Find where the given text appears and provide that cell's center as [X, Y] coordinate. 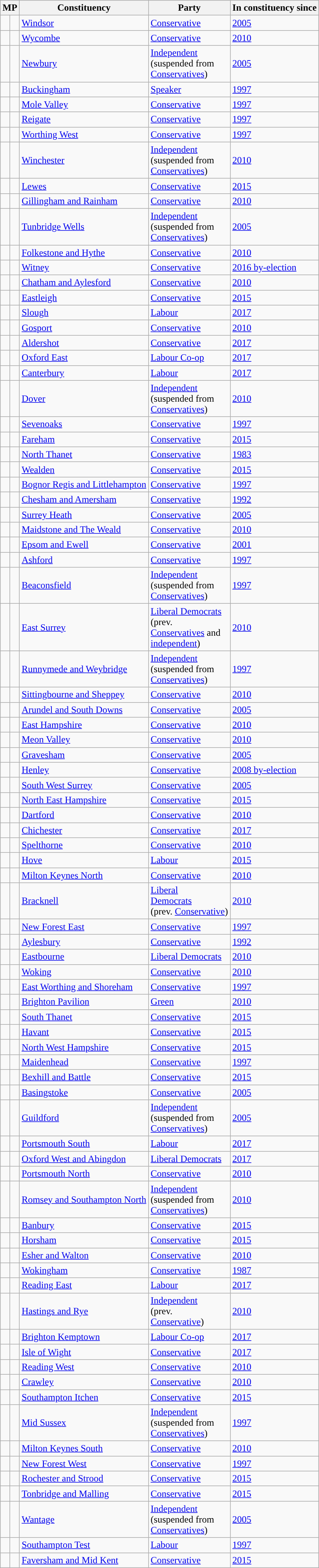
East Worthing and Shoreham [84, 987]
Aylesbury [84, 942]
North East Hampshire [84, 800]
Party [190, 8]
Sittingbourne and Sheppey [84, 695]
LiberalDemocrats(prev. Conservative) [190, 901]
Brighton Kemptown [84, 1337]
Newbury [84, 64]
Constituency [84, 8]
Folkestone and Hythe [84, 253]
MP [10, 8]
Buckingham [84, 89]
Havant [84, 1032]
Chesham and Amersham [84, 499]
Tunbridge Wells [84, 227]
Independent(prev.Conservative) [190, 1311]
Portsmouth South [84, 1144]
Bracknell [84, 901]
In constituency since [274, 8]
Chatham and Aylesford [84, 283]
Guildford [84, 1118]
Reading West [84, 1367]
North West Hampshire [84, 1047]
Tonbridge and Malling [84, 1494]
Faversham and Mid Kent [84, 1560]
Reading East [84, 1285]
Crawley [84, 1382]
Maidenhead [84, 1062]
Gravesham [84, 755]
Epsom and Ewell [84, 545]
1987 [274, 1270]
Aldershot [84, 343]
Eastleigh [84, 298]
Wantage [84, 1519]
East Surrey [84, 627]
Arundel and South Downs [84, 710]
Rochester and Strood [84, 1479]
South West Surrey [84, 785]
Southampton Test [84, 1545]
East Hampshire [84, 725]
Meon Valley [84, 740]
Oxford West and Abingdon [84, 1159]
Windsor [84, 23]
2001 [274, 545]
Worthing West [84, 134]
Isle of Wight [84, 1352]
Ashford [84, 560]
Milton Keynes North [84, 875]
Hove [84, 860]
Eastbourne [84, 957]
Wealden [84, 469]
Winchester [84, 160]
Runnymede and Weybridge [84, 669]
Wycombe [84, 38]
Mid Sussex [84, 1423]
Mole Valley [84, 104]
Woking [84, 972]
Chichester [84, 830]
Witney [84, 268]
Beaconsfield [84, 586]
North Thanet [84, 454]
2016 by-election [274, 268]
Oxford East [84, 358]
Wokingham [84, 1270]
Green [190, 1002]
Brighton Pavilion [84, 1002]
Basingstoke [84, 1092]
Milton Keynes South [84, 1449]
Bexhill and Battle [84, 1077]
Liberal Democrats (prev.Conservatives andindependent) [190, 627]
Dover [84, 399]
Esher and Walton [84, 1255]
2008 by-election [274, 770]
Spelthorne [84, 845]
1983 [274, 454]
South Thanet [84, 1017]
Henley [84, 770]
Sevenoaks [84, 424]
Slough [84, 313]
Surrey Heath [84, 514]
Romsey and Southampton North [84, 1200]
Maidstone and The Weald [84, 530]
Horsham [84, 1240]
Fareham [84, 439]
Dartford [84, 815]
Reigate [84, 119]
New Forest East [84, 927]
Portsmouth North [84, 1174]
New Forest West [84, 1464]
Canterbury [84, 373]
Gillingham and Rainham [84, 201]
Gosport [84, 328]
Southampton Itchen [84, 1397]
Speaker [190, 89]
Hastings and Rye [84, 1311]
Bognor Regis and Littlehampton [84, 484]
Lewes [84, 186]
Banbury [84, 1225]
